Capture the cell that displays the provided text and extract its [x, y] central coordinate. 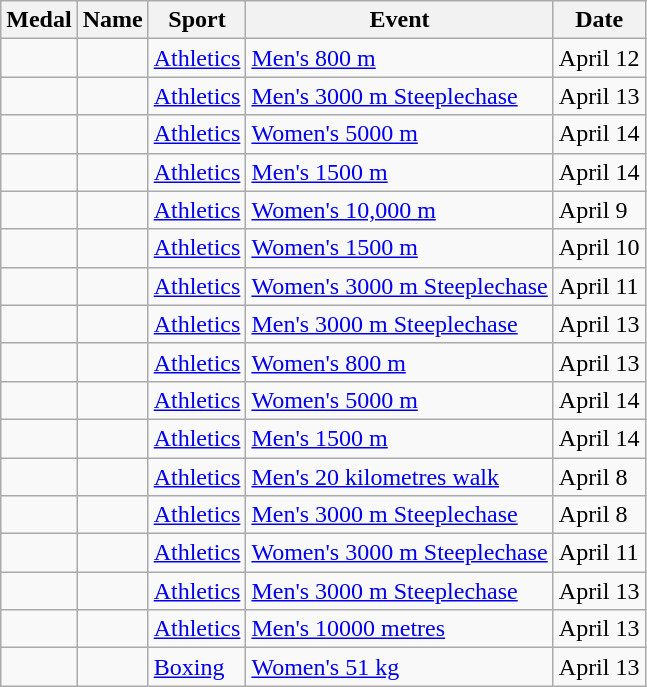
April 10 [599, 248]
Name [112, 20]
Event [400, 20]
Men's 800 m [400, 58]
Women's 10,000 m [400, 210]
Boxing [197, 667]
Women's 800 m [400, 362]
Men's 10000 metres [400, 629]
April 9 [599, 210]
Sport [197, 20]
Men's 20 kilometres walk [400, 477]
Women's 1500 m [400, 248]
April 12 [599, 58]
Medal [39, 20]
Women's 51 kg [400, 667]
Date [599, 20]
